Identify which cell holds the provided text, then report its (X, Y) central coordinate. 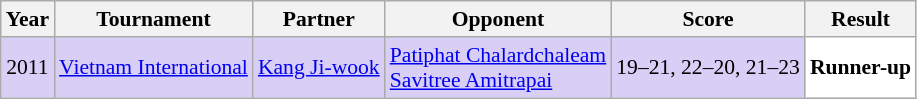
2011 (28, 68)
Opponent (498, 19)
Score (708, 19)
Partner (319, 19)
Vietnam International (154, 68)
Tournament (154, 19)
Year (28, 19)
19–21, 22–20, 21–23 (708, 68)
Result (860, 19)
Kang Ji-wook (319, 68)
Patiphat Chalardchaleam Savitree Amitrapai (498, 68)
Runner-up (860, 68)
